Extract the [X, Y] coordinate from the center of the cell holding the provided text.  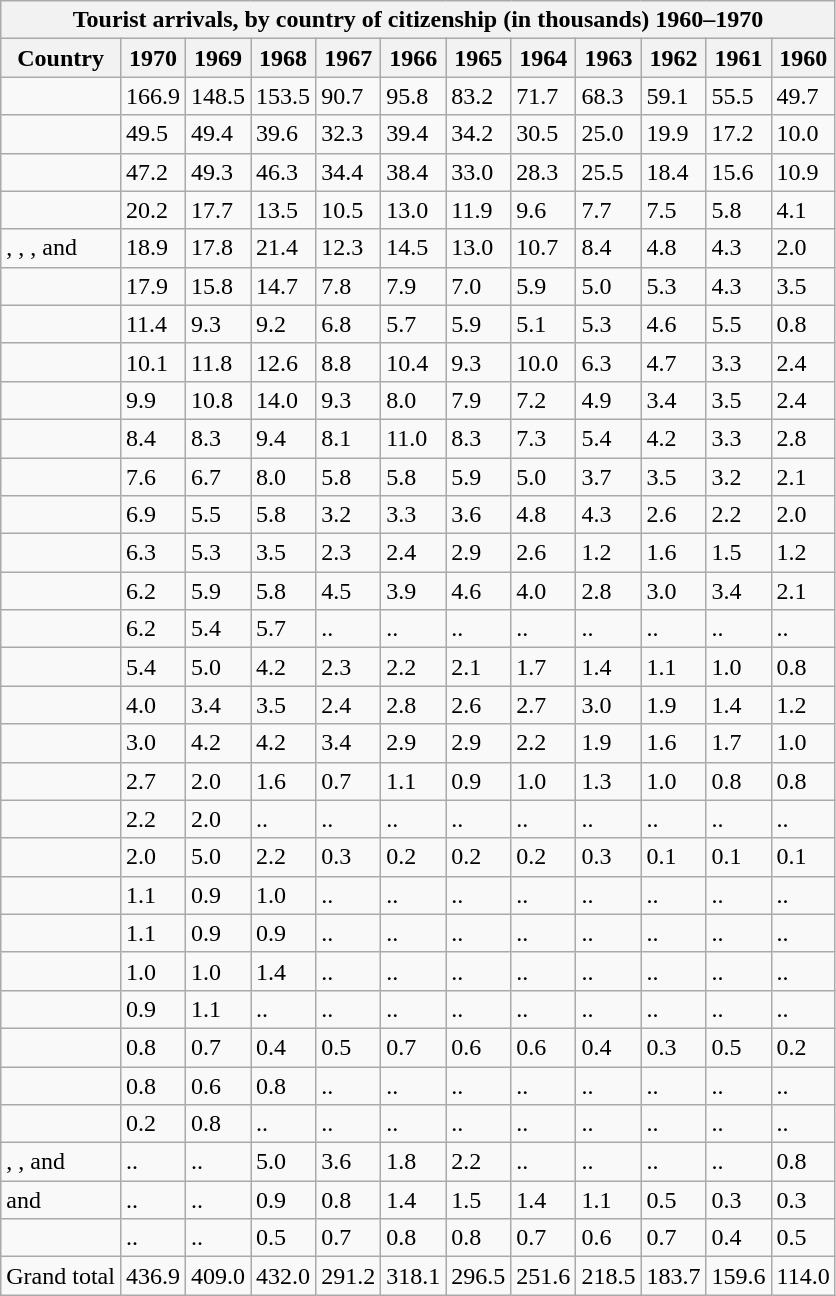
10.5 [348, 210]
6.7 [218, 477]
, , and [61, 1162]
15.6 [738, 172]
39.6 [284, 134]
7.5 [674, 210]
7.2 [544, 400]
15.8 [218, 286]
49.7 [803, 96]
114.0 [803, 1276]
1964 [544, 58]
1.3 [608, 781]
10.4 [414, 362]
436.9 [152, 1276]
1960 [803, 58]
49.5 [152, 134]
296.5 [478, 1276]
291.2 [348, 1276]
83.2 [478, 96]
6.9 [152, 515]
7.6 [152, 477]
12.6 [284, 362]
251.6 [544, 1276]
5.1 [544, 324]
409.0 [218, 1276]
20.2 [152, 210]
148.5 [218, 96]
17.7 [218, 210]
3.7 [608, 477]
9.9 [152, 400]
33.0 [478, 172]
6.8 [348, 324]
1968 [284, 58]
1965 [478, 58]
7.3 [544, 438]
Country [61, 58]
10.8 [218, 400]
18.9 [152, 248]
10.7 [544, 248]
166.9 [152, 96]
1966 [414, 58]
1962 [674, 58]
, , , and [61, 248]
4.7 [674, 362]
1961 [738, 58]
95.8 [414, 96]
1.8 [414, 1162]
25.5 [608, 172]
1963 [608, 58]
55.5 [738, 96]
11.4 [152, 324]
28.3 [544, 172]
11.0 [414, 438]
1969 [218, 58]
17.8 [218, 248]
14.7 [284, 286]
49.3 [218, 172]
8.1 [348, 438]
3.9 [414, 591]
17.9 [152, 286]
1967 [348, 58]
Tourist arrivals, by country of citizenship (in thousands) 1960–1970 [418, 20]
90.7 [348, 96]
4.5 [348, 591]
432.0 [284, 1276]
7.8 [348, 286]
318.1 [414, 1276]
38.4 [414, 172]
34.4 [348, 172]
68.3 [608, 96]
7.7 [608, 210]
and [61, 1200]
7.0 [478, 286]
Grand total [61, 1276]
13.5 [284, 210]
12.3 [348, 248]
9.2 [284, 324]
32.3 [348, 134]
218.5 [608, 1276]
10.1 [152, 362]
47.2 [152, 172]
59.1 [674, 96]
4.1 [803, 210]
21.4 [284, 248]
30.5 [544, 134]
14.0 [284, 400]
39.4 [414, 134]
11.8 [218, 362]
10.9 [803, 172]
159.6 [738, 1276]
46.3 [284, 172]
8.8 [348, 362]
34.2 [478, 134]
17.2 [738, 134]
1970 [152, 58]
183.7 [674, 1276]
4.9 [608, 400]
25.0 [608, 134]
71.7 [544, 96]
19.9 [674, 134]
11.9 [478, 210]
9.6 [544, 210]
18.4 [674, 172]
153.5 [284, 96]
9.4 [284, 438]
49.4 [218, 134]
14.5 [414, 248]
